Extract the (x, y) coordinate from the center of the cell holding the provided text.  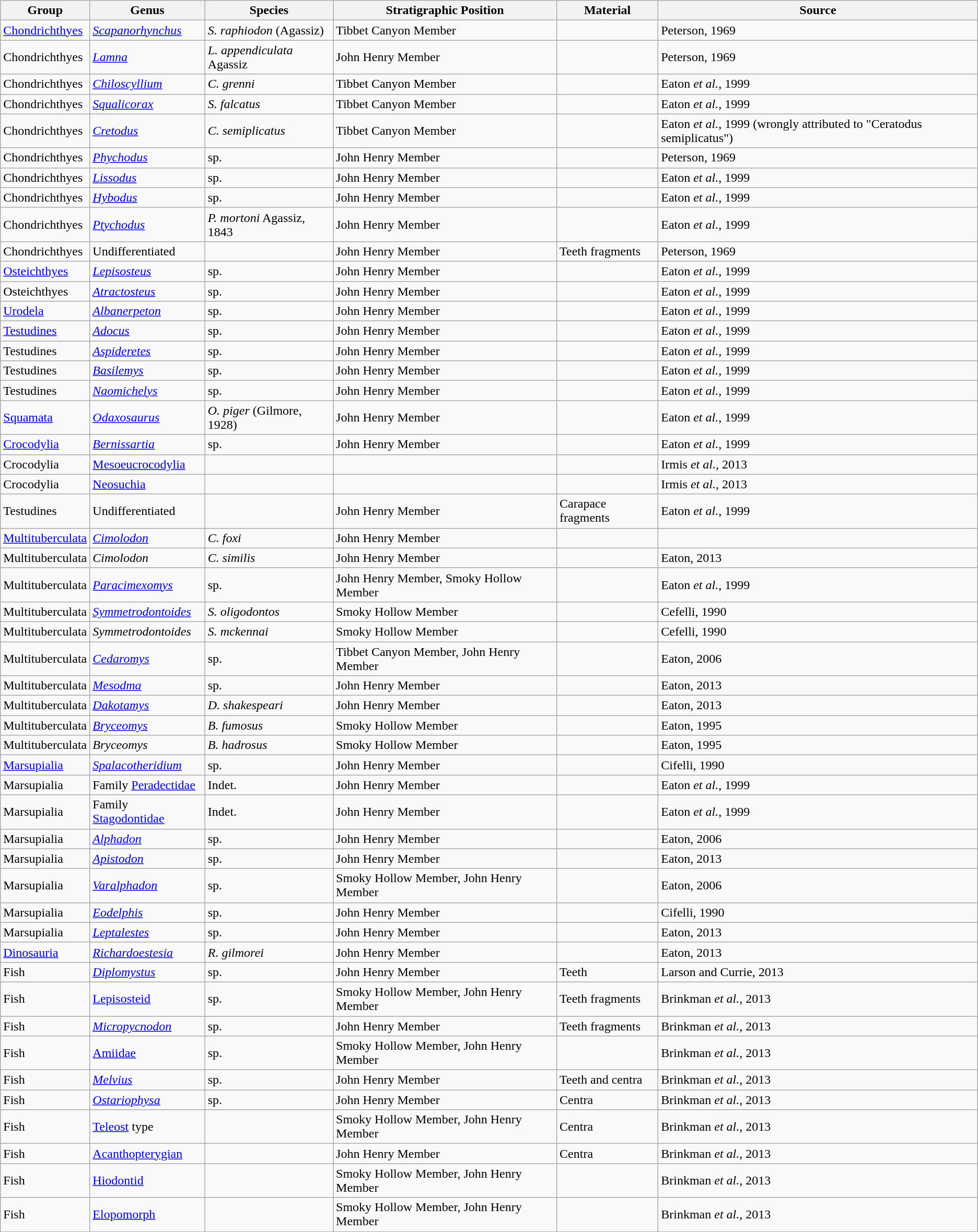
Aspideretes (147, 351)
Mesoeucrocodylia (147, 464)
S. mckennai (269, 631)
Adocus (147, 331)
Alphadon (147, 839)
Dakotamys (147, 706)
Varalphadon (147, 886)
Basilemys (147, 371)
Lepisosteid (147, 999)
Bernissartia (147, 444)
Dinosauria (45, 952)
Ostariophysa (147, 1100)
Micropycnodon (147, 1026)
Atractosteus (147, 291)
Hybodus (147, 197)
Diplomystus (147, 972)
Acanthopterygian (147, 1154)
Carapace fragments (608, 511)
P. mortoni Agassiz, 1843 (269, 225)
Melvius (147, 1080)
C. semiplicatus (269, 131)
B. fumosus (269, 725)
Squalicorax (147, 104)
Teeth and centra (608, 1080)
Lamna (147, 57)
Leptalestes (147, 932)
Genus (147, 10)
Teleost type (147, 1127)
Phychodus (147, 158)
John Henry Member, Smoky Hollow Member (445, 585)
O. piger (Gilmore, 1928) (269, 418)
Chiloscyllium (147, 84)
Apistodon (147, 859)
Amiidae (147, 1053)
Albanerpeton (147, 311)
Hiodontid (147, 1180)
C. grenni (269, 84)
Squamata (45, 418)
S. falcatus (269, 104)
Eaton et al., 1999 (wrongly attributed to "Ceratodus semiplicatus") (818, 131)
Cretodus (147, 131)
Richardoestesia (147, 952)
Scapanorhynchus (147, 30)
Mesodma (147, 686)
Cedaromys (147, 658)
Tibbet Canyon Member, John Henry Member (445, 658)
Spalacotheridium (147, 765)
C. similis (269, 558)
S. oligodontos (269, 612)
B. hadrosus (269, 745)
Eodelphis (147, 912)
Neosuchia (147, 484)
Ptychodus (147, 225)
Group (45, 10)
Larson and Currie, 2013 (818, 972)
Teeth (608, 972)
Species (269, 10)
Lissodus (147, 178)
Odaxosaurus (147, 418)
Material (608, 10)
Source (818, 10)
R. gilmorei (269, 952)
S. raphiodon (Agassiz) (269, 30)
Urodela (45, 311)
C. foxi (269, 538)
Elopomorph (147, 1215)
D. shakespeari (269, 706)
Naomichelys (147, 391)
Stratigraphic Position (445, 10)
Lepisosteus (147, 271)
Paracimexomys (147, 585)
L. appendiculata Agassiz (269, 57)
Family Stagodontidae (147, 812)
Family Peradectidae (147, 785)
